Determine the [X, Y] coordinate at the center of the cell enclosing the given text.  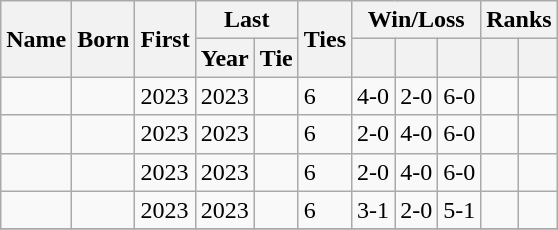
Win/Loss [416, 20]
Born [104, 39]
Name [36, 39]
Year [224, 58]
Tie [276, 58]
Ranks [519, 20]
First [165, 39]
5-1 [460, 210]
Last [246, 20]
3-1 [374, 210]
Ties [324, 39]
